Pinpoint the cell where the given text exists, returning its [x, y] midpoint coordinate. 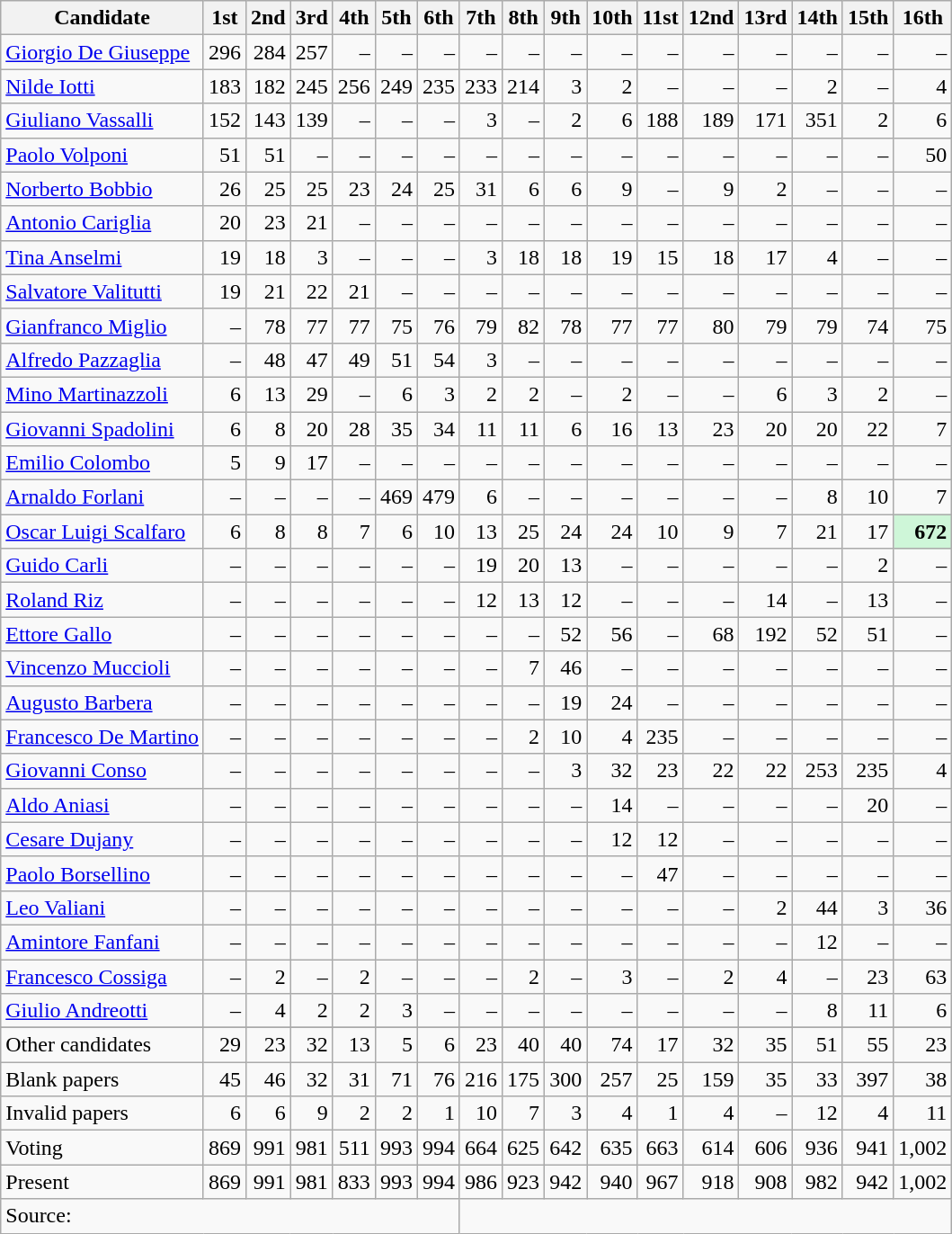
Salvatore Valitutti [102, 291]
7th [480, 18]
36 [922, 908]
Mino Martinazzoli [102, 394]
Giulio Andreotti [102, 1011]
Francesco De Martino [102, 737]
397 [867, 1079]
300 [566, 1079]
Francesco Cossiga [102, 976]
967 [660, 1182]
Blank papers [102, 1079]
45 [225, 1079]
642 [566, 1148]
188 [660, 121]
55 [867, 1045]
216 [480, 1079]
Antonio Cariglia [102, 223]
3rd [311, 18]
54 [439, 360]
986 [480, 1182]
Aldo Aniasi [102, 805]
152 [225, 121]
63 [922, 976]
12nd [711, 18]
14th [817, 18]
71 [396, 1079]
11st [660, 18]
Vincenzo Muccioli [102, 668]
936 [817, 1148]
183 [225, 86]
48 [268, 360]
918 [711, 1182]
10th [612, 18]
9th [566, 18]
15th [867, 18]
Paolo Borsellino [102, 873]
Roland Riz [102, 600]
2nd [268, 18]
139 [311, 121]
159 [711, 1079]
5th [396, 18]
663 [660, 1148]
Ettore Gallo [102, 634]
635 [612, 1148]
664 [480, 1148]
672 [922, 532]
171 [766, 121]
Alfredo Pazzaglia [102, 360]
33 [817, 1079]
351 [817, 121]
Other candidates [102, 1045]
6th [439, 18]
214 [523, 86]
256 [354, 86]
511 [354, 1148]
Guido Carli [102, 566]
Invalid papers [102, 1113]
192 [766, 634]
182 [268, 86]
Candidate [102, 18]
Norberto Bobbio [102, 189]
253 [817, 771]
Arnaldo Forlani [102, 497]
Leo Valiani [102, 908]
8th [523, 18]
34 [439, 429]
Cesare Dujany [102, 839]
Amintore Fanfani [102, 942]
249 [396, 86]
606 [766, 1148]
Source: [230, 1216]
80 [711, 326]
Giuliano Vassalli [102, 121]
940 [612, 1182]
Giorgio De Giuseppe [102, 52]
296 [225, 52]
Tina Anselmi [102, 257]
175 [523, 1079]
50 [922, 155]
56 [612, 634]
28 [354, 429]
Voting [102, 1148]
82 [523, 326]
16th [922, 18]
614 [711, 1148]
284 [268, 52]
49 [354, 360]
Emilio Colombo [102, 463]
68 [711, 634]
Oscar Luigi Scalfaro [102, 532]
44 [817, 908]
833 [354, 1182]
13rd [766, 18]
Giovanni Conso [102, 771]
Present [102, 1182]
16 [612, 429]
245 [311, 86]
908 [766, 1182]
982 [817, 1182]
143 [268, 121]
Paolo Volponi [102, 155]
233 [480, 86]
625 [523, 1148]
941 [867, 1148]
469 [396, 497]
189 [711, 121]
479 [439, 497]
26 [225, 189]
38 [922, 1079]
Giovanni Spadolini [102, 429]
Gianfranco Miglio [102, 326]
15 [660, 257]
Augusto Barbera [102, 702]
Nilde Iotti [102, 86]
4th [354, 18]
923 [523, 1182]
1st [225, 18]
